Capture the cell that displays the provided text and extract its [x, y] central coordinate. 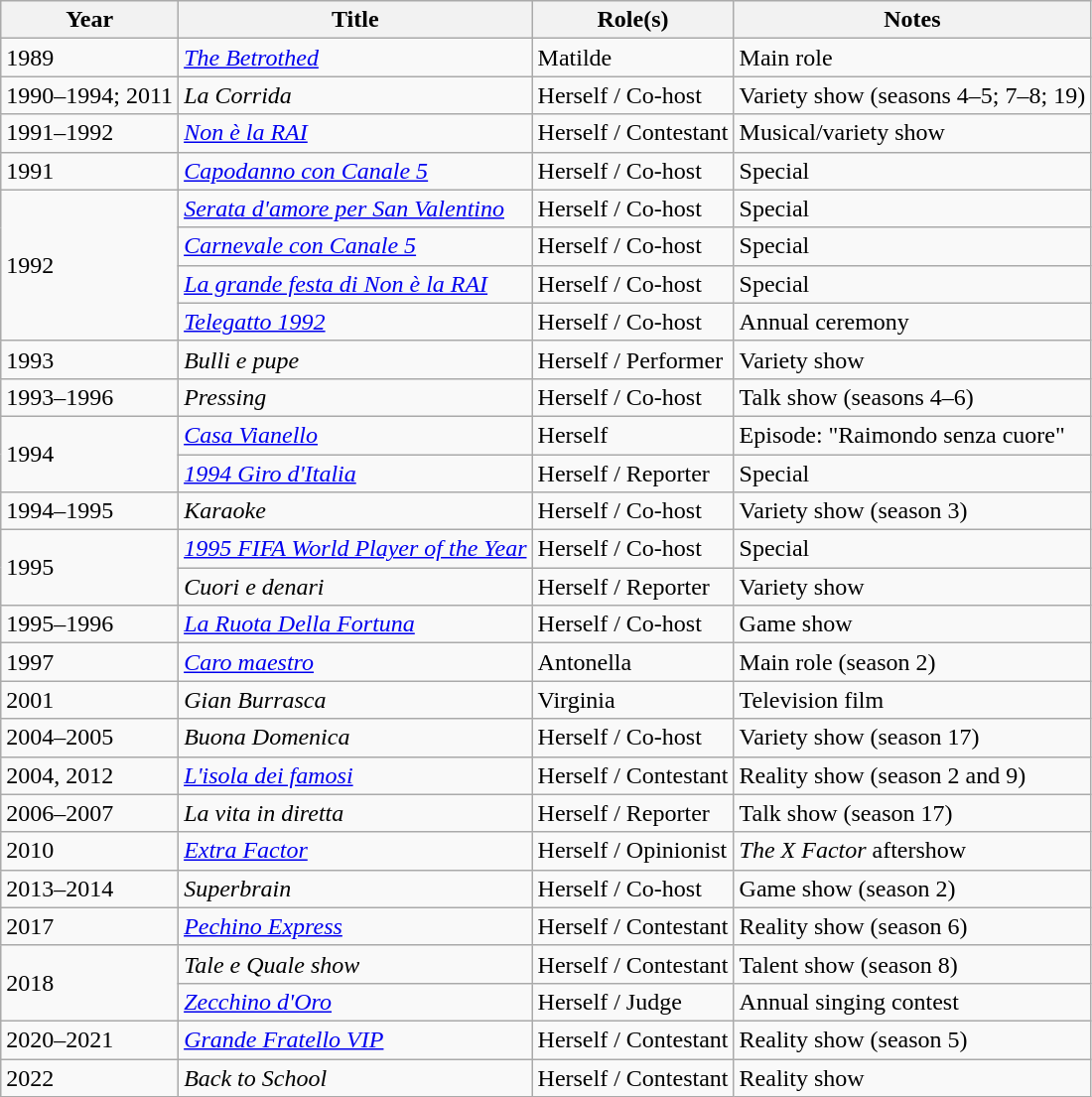
Reality show (season 5) [912, 1039]
La Ruota Della Fortuna [355, 624]
Antonella [633, 662]
1994 Giro d'Italia [355, 474]
1994 [89, 454]
Reality show (season 2 and 9) [912, 775]
Gian Burrasca [355, 700]
Zecchino d'Oro [355, 1002]
Pechino Express [355, 926]
Non è la RAI [355, 133]
2018 [89, 983]
Bulli e pupe [355, 359]
Talk show (season 17) [912, 813]
Year [89, 20]
Extra Factor [355, 851]
L'isola dei famosi [355, 775]
Television film [912, 700]
Back to School [355, 1077]
1995–1996 [89, 624]
The Betrothed [355, 58]
Virginia [633, 700]
Carnevale con Canale 5 [355, 246]
1991–1992 [89, 133]
Herself [633, 435]
1995 [89, 568]
Talk show (seasons 4–6) [912, 397]
2013–2014 [89, 889]
Serata d'amore per San Valentino [355, 208]
2004, 2012 [89, 775]
Episode: "Raimondo senza cuore" [912, 435]
Game show (season 2) [912, 889]
Role(s) [633, 20]
La grande festa di Non è la RAI [355, 284]
Grande Fratello VIP [355, 1039]
Casa Vianello [355, 435]
Title [355, 20]
Caro maestro [355, 662]
Herself / Opinionist [633, 851]
Pressing [355, 397]
Karaoke [355, 511]
Variety show (season 3) [912, 511]
1989 [89, 58]
Capodanno con Canale 5 [355, 171]
1993 [89, 359]
Tale e Quale show [355, 964]
Annual ceremony [912, 322]
Herself / Judge [633, 1002]
Main role [912, 58]
Superbrain [355, 889]
La vita in diretta [355, 813]
Reality show [912, 1077]
Variety show (season 17) [912, 738]
1992 [89, 265]
The X Factor aftershow [912, 851]
Talent show (season 8) [912, 964]
2004–2005 [89, 738]
Cuori e denari [355, 587]
Matilde [633, 58]
Variety show (seasons 4–5; 7–8; 19) [912, 95]
2022 [89, 1077]
Notes [912, 20]
2010 [89, 851]
1993–1996 [89, 397]
Reality show (season 6) [912, 926]
Annual singing contest [912, 1002]
La Corrida [355, 95]
Main role (season 2) [912, 662]
1990–1994; 2011 [89, 95]
Game show [912, 624]
2001 [89, 700]
Herself / Performer [633, 359]
2020–2021 [89, 1039]
1995 FIFA World Player of the Year [355, 549]
Telegatto 1992 [355, 322]
Musical/variety show [912, 133]
1991 [89, 171]
1994–1995 [89, 511]
1997 [89, 662]
2017 [89, 926]
2006–2007 [89, 813]
Buona Domenica [355, 738]
